Capture the cell that displays the provided text and extract its [x, y] central coordinate. 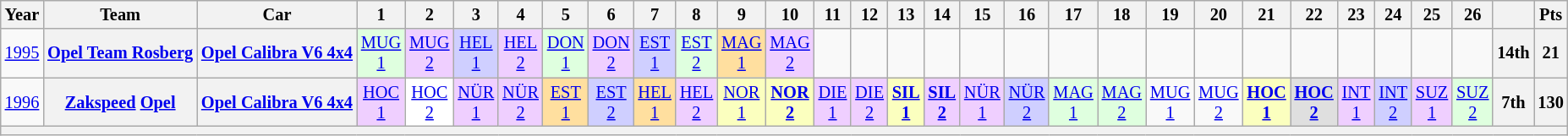
3 [475, 14]
17 [1072, 14]
Car [277, 14]
1995 [22, 53]
130 [1551, 102]
NOR2 [790, 102]
19 [1171, 14]
SIL1 [907, 102]
15 [983, 14]
INT1 [1357, 102]
SIL2 [942, 102]
10 [790, 14]
8 [697, 14]
23 [1357, 14]
Team [120, 14]
DON2 [611, 53]
Zakspeed Opel [120, 102]
INT2 [1393, 102]
26 [1472, 14]
DON1 [566, 53]
Pts [1551, 14]
DIE1 [833, 102]
24 [1393, 14]
12 [869, 14]
1 [381, 14]
7 [655, 14]
Year [22, 14]
2 [430, 14]
5 [566, 14]
14th [1513, 53]
DIE2 [869, 102]
SUZ2 [1472, 102]
22 [1314, 14]
14 [942, 14]
25 [1432, 14]
13 [907, 14]
16 [1027, 14]
20 [1218, 14]
11 [833, 14]
18 [1121, 14]
9 [741, 14]
1996 [22, 102]
6 [611, 14]
4 [521, 14]
7th [1513, 102]
Opel Team Rosberg [120, 53]
SUZ1 [1432, 102]
NOR1 [741, 102]
